Provide the (X, Y) coordinate of the cell's center where the given text is located.  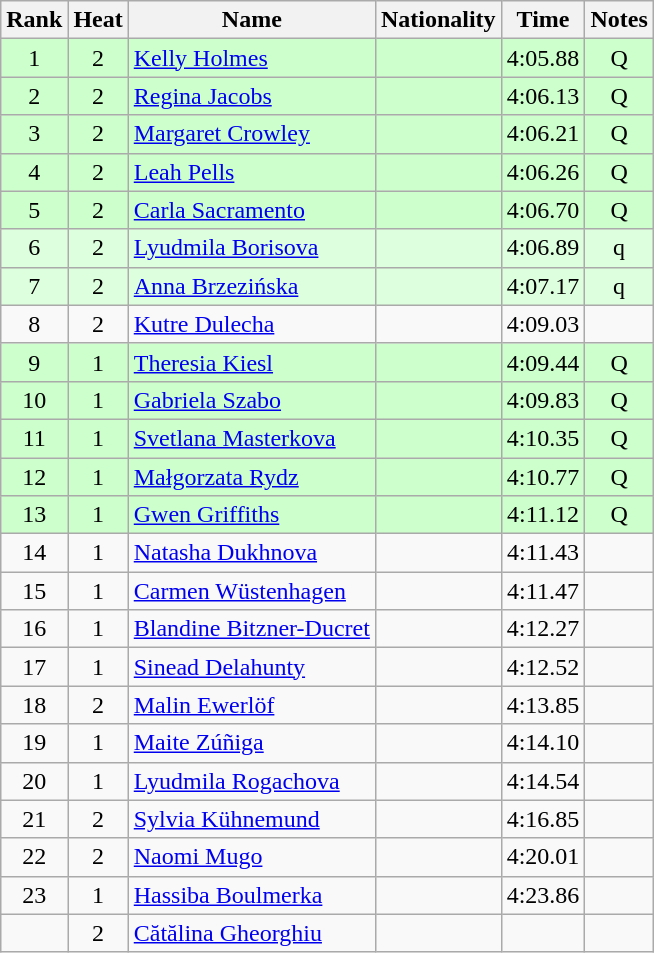
4:11.12 (543, 515)
16 (34, 629)
14 (34, 553)
18 (34, 705)
20 (34, 781)
4:09.03 (543, 324)
11 (34, 438)
Margaret Crowley (252, 134)
Kutre Dulecha (252, 324)
Heat (98, 20)
Sylvia Kühnemund (252, 819)
19 (34, 743)
4:16.85 (543, 819)
Anna Brzezińska (252, 286)
Naomi Mugo (252, 857)
4:06.21 (543, 134)
5 (34, 210)
4:14.54 (543, 781)
22 (34, 857)
Time (543, 20)
6 (34, 248)
Gwen Griffiths (252, 515)
Theresia Kiesl (252, 362)
9 (34, 362)
4:05.88 (543, 58)
23 (34, 895)
4:09.83 (543, 400)
Cătălina Gheorghiu (252, 933)
Carla Sacramento (252, 210)
Blandine Bitzner-Ducret (252, 629)
Carmen Wüstenhagen (252, 591)
4:10.77 (543, 477)
7 (34, 286)
4:23.86 (543, 895)
Sinead Delahunty (252, 667)
4:10.35 (543, 438)
15 (34, 591)
Rank (34, 20)
Kelly Holmes (252, 58)
4:07.17 (543, 286)
4:20.01 (543, 857)
Lyudmila Rogachova (252, 781)
4:13.85 (543, 705)
4:11.47 (543, 591)
4:06.70 (543, 210)
Notes (619, 20)
12 (34, 477)
Svetlana Masterkova (252, 438)
4:12.27 (543, 629)
21 (34, 819)
3 (34, 134)
4:06.26 (543, 172)
4 (34, 172)
4:09.44 (543, 362)
Leah Pells (252, 172)
Hassiba Boulmerka (252, 895)
Regina Jacobs (252, 96)
Małgorzata Rydz (252, 477)
Malin Ewerlöf (252, 705)
4:12.52 (543, 667)
Natasha Dukhnova (252, 553)
13 (34, 515)
4:11.43 (543, 553)
Lyudmila Borisova (252, 248)
17 (34, 667)
8 (34, 324)
4:14.10 (543, 743)
4:06.89 (543, 248)
Gabriela Szabo (252, 400)
4:06.13 (543, 96)
Nationality (438, 20)
Maite Zúñiga (252, 743)
Name (252, 20)
10 (34, 400)
